Detect which cell encompasses the target text, then output its [x, y] center coordinate. 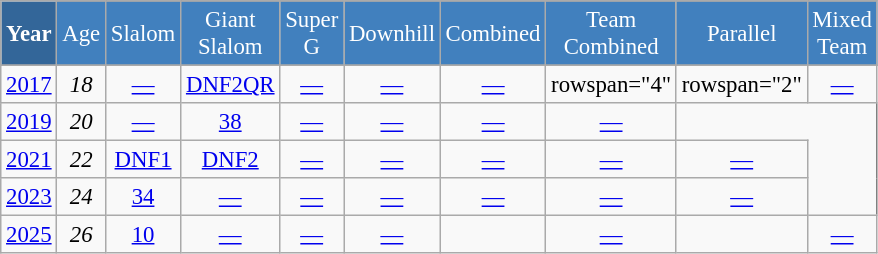
34 [142, 197]
Combined [493, 34]
18 [82, 85]
GiantSlalom [230, 34]
rowspan="4" [612, 85]
Parallel [742, 34]
20 [82, 122]
Downhill [392, 34]
DNF2QR [230, 85]
Age [82, 34]
10 [142, 235]
Slalom [142, 34]
2019 [29, 122]
22 [82, 160]
rowspan="2" [742, 85]
DNF2 [230, 160]
DNF1 [142, 160]
Year [29, 34]
Mixed Team [842, 34]
26 [82, 235]
2023 [29, 197]
38 [230, 122]
Super G [312, 34]
Team Combined [612, 34]
2025 [29, 235]
24 [82, 197]
2021 [29, 160]
2017 [29, 85]
